Pinpoint the cell where the given text exists, returning its [X, Y] midpoint coordinate. 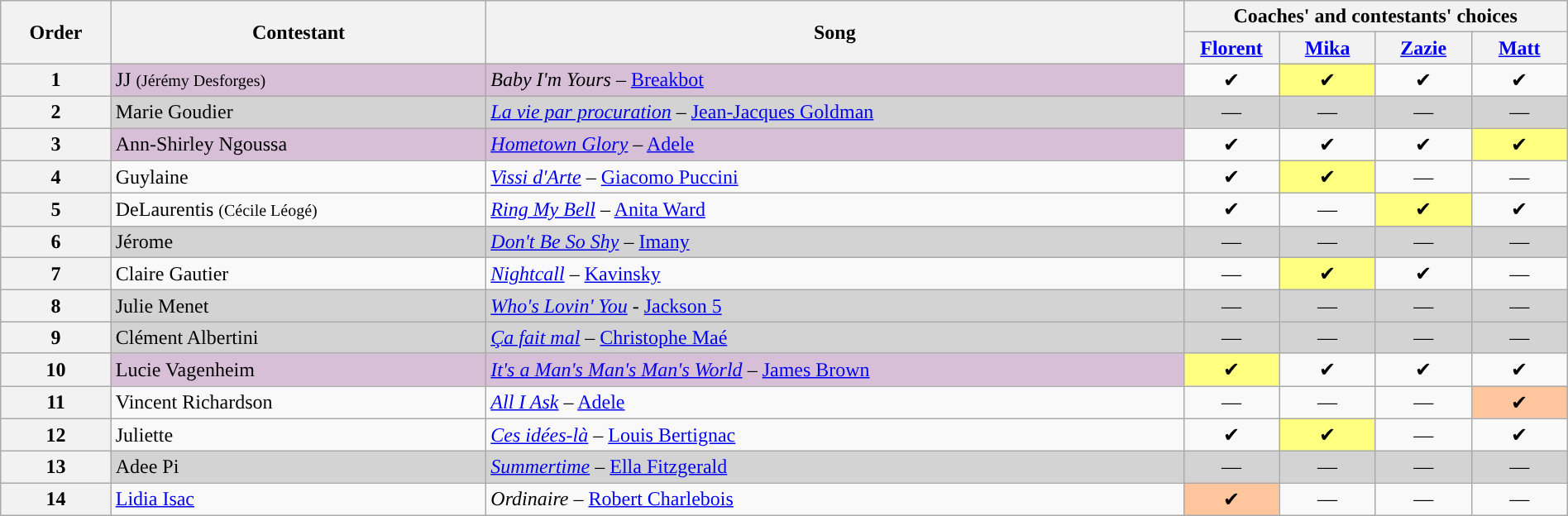
9 [56, 337]
Juliette [299, 435]
Claire Gautier [299, 274]
Jérome [299, 241]
Song [835, 32]
Clément Albertini [299, 337]
1 [56, 80]
Guylaine [299, 177]
Vincent Richardson [299, 402]
Lucie Vagenheim [299, 370]
DeLaurentis (Cécile Léogé) [299, 210]
7 [56, 274]
Ordinaire – Robert Charlebois [835, 499]
Julie Menet [299, 306]
It's a Man's Man's Man's World – James Brown [835, 370]
4 [56, 177]
Summertime – Ella Fitzgerald [835, 467]
Mika [1327, 48]
10 [56, 370]
Vissi d'Arte – Giacomo Puccini [835, 177]
3 [56, 144]
Don't Be So Shy – Imany [835, 241]
Adee Pi [299, 467]
All I Ask – Adele [835, 402]
Zazie [1423, 48]
5 [56, 210]
Who's Lovin' You - Jackson 5 [835, 306]
JJ (Jérémy Desforges) [299, 80]
Ça fait mal – Christophe Maé [835, 337]
Florent [1231, 48]
Coaches' and contestants' choices [1375, 17]
12 [56, 435]
11 [56, 402]
La vie par procuration – Jean-Jacques Goldman [835, 112]
Marie Goudier [299, 112]
13 [56, 467]
Ring My Bell – Anita Ward [835, 210]
14 [56, 499]
Nightcall – Kavinsky [835, 274]
Matt [1519, 48]
Hometown Glory – Adele [835, 144]
Ann-Shirley Ngoussa [299, 144]
8 [56, 306]
Order [56, 32]
Lidia Isac [299, 499]
2 [56, 112]
Contestant [299, 32]
6 [56, 241]
Baby I'm Yours – Breakbot [835, 80]
Ces idées-là – Louis Bertignac [835, 435]
